For the text-containing cell, return its midpoint in [x, y] coordinate format. 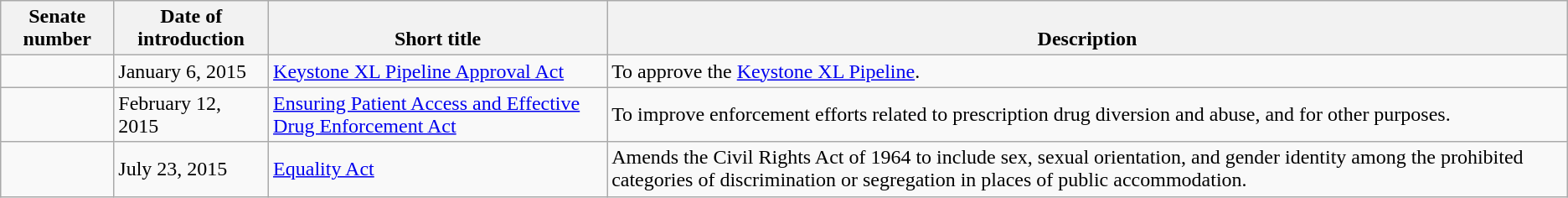
February 12, 2015 [191, 114]
Date of introduction [191, 29]
Ensuring Patient Access and Effective Drug Enforcement Act [438, 114]
Short title [438, 29]
To improve enforcement efforts related to prescription drug diversion and abuse, and for other purposes. [1087, 114]
July 23, 2015 [191, 169]
Keystone XL Pipeline Approval Act [438, 71]
January 6, 2015 [191, 71]
Description [1087, 29]
To approve the Keystone XL Pipeline. [1087, 71]
Senate number [57, 29]
Equality Act [438, 169]
